Scan for the cell matching the given text and deliver its (x, y) coordinate at center. 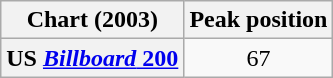
US Billboard 200 (92, 58)
Chart (2003) (92, 20)
Peak position (258, 20)
67 (258, 58)
